Scan for the cell matching the given text and deliver its (x, y) coordinate at center. 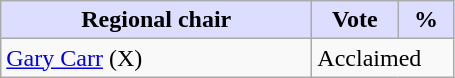
Gary Carr (X) (156, 58)
Regional chair (156, 20)
% (426, 20)
Acclaimed (383, 58)
Vote (355, 20)
